Identify which cell holds the provided text, then report its (X, Y) central coordinate. 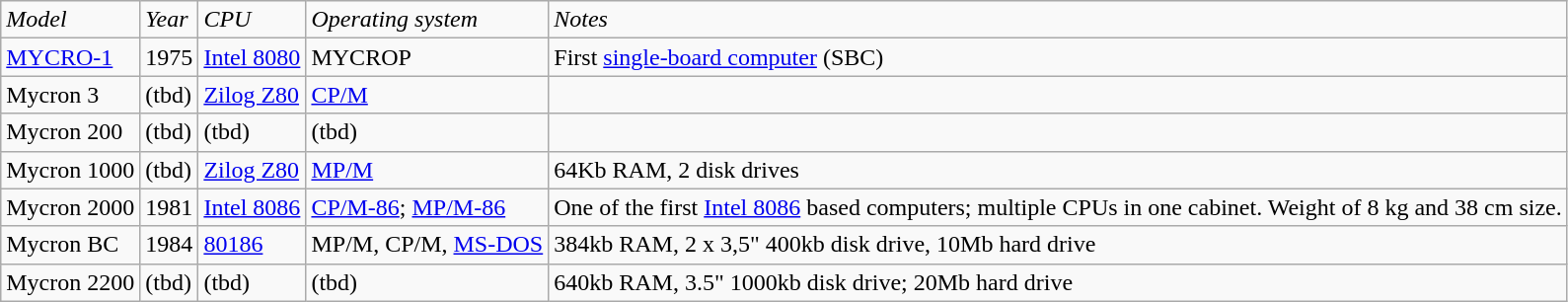
1981 (170, 207)
1975 (170, 57)
384kb RAM, 2 x 3,5" 400kb disk drive, 10Mb hard drive (1058, 245)
Intel 8086 (253, 207)
First single-board computer (SBC) (1058, 57)
One of the first Intel 8086 based computers; multiple CPUs in one cabinet. Weight of 8 kg and 38 cm size. (1058, 207)
MYCRO-1 (71, 57)
MYCROP (427, 57)
640kb RAM, 3.5" 1000kb disk drive; 20Mb hard drive (1058, 282)
Year (170, 20)
Notes (1058, 20)
Mycron 2000 (71, 207)
80186 (253, 245)
Model (71, 20)
Operating system (427, 20)
CP/M (427, 95)
CPU (253, 20)
Mycron 1000 (71, 170)
CP/M-86; MP/M-86 (427, 207)
1984 (170, 245)
MP/M (427, 170)
Mycron 3 (71, 95)
Mycron BC (71, 245)
64Kb RAM, 2 disk drives (1058, 170)
Mycron 200 (71, 132)
Mycron 2200 (71, 282)
Intel 8080 (253, 57)
MP/M, CP/M, MS-DOS (427, 245)
